From the cell containing the given text, extract its center point as (X, Y) coordinate. 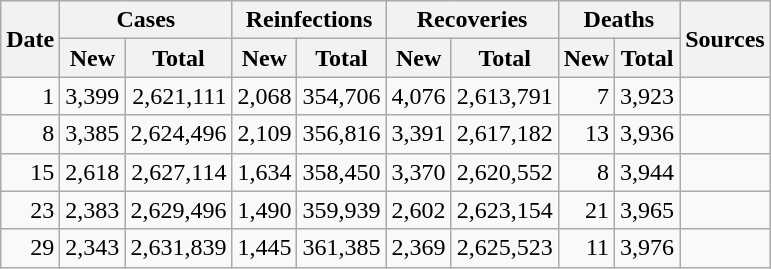
2,343 (92, 248)
Cases (146, 20)
3,976 (648, 248)
21 (586, 210)
13 (586, 134)
3,385 (92, 134)
2,625,523 (504, 248)
Deaths (618, 20)
2,620,552 (504, 172)
4,076 (418, 96)
2,109 (264, 134)
2,629,496 (178, 210)
1,490 (264, 210)
2,617,182 (504, 134)
Date (30, 39)
3,370 (418, 172)
2,602 (418, 210)
3,944 (648, 172)
Sources (726, 39)
1,634 (264, 172)
2,627,114 (178, 172)
3,391 (418, 134)
15 (30, 172)
354,706 (342, 96)
2,623,154 (504, 210)
2,369 (418, 248)
2,624,496 (178, 134)
7 (586, 96)
3,399 (92, 96)
Reinfections (309, 20)
1 (30, 96)
1,445 (264, 248)
356,816 (342, 134)
23 (30, 210)
3,965 (648, 210)
358,450 (342, 172)
2,383 (92, 210)
29 (30, 248)
3,936 (648, 134)
2,068 (264, 96)
Recoveries (472, 20)
361,385 (342, 248)
2,621,111 (178, 96)
2,618 (92, 172)
359,939 (342, 210)
2,613,791 (504, 96)
11 (586, 248)
2,631,839 (178, 248)
3,923 (648, 96)
